Provide the (x, y) coordinate of the cell's center where the given text is located.  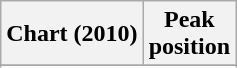
Peakposition (189, 34)
Chart (2010) (72, 34)
